Search for the cell housing the specified text and yield its (x, y) center coordinate. 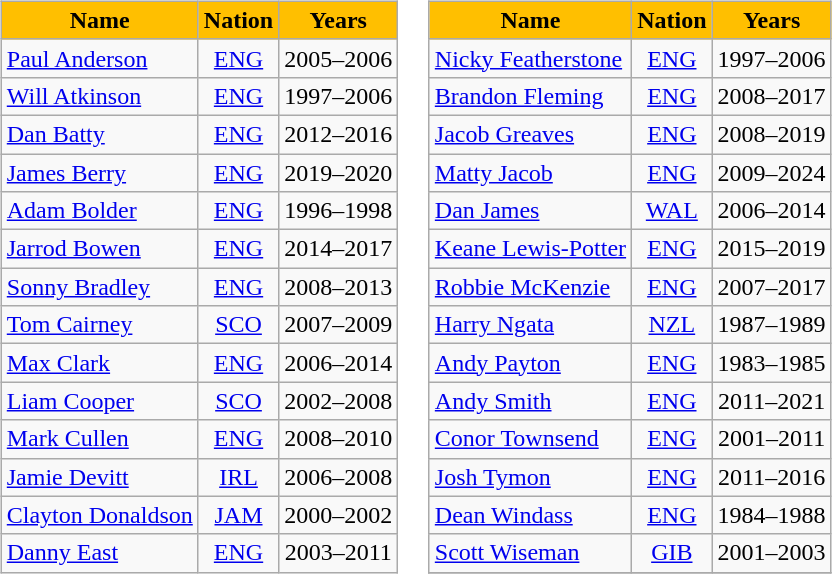
Liam Cooper (100, 401)
2012–2016 (338, 134)
Max Clark (100, 363)
1996–1998 (338, 211)
2002–2008 (338, 401)
2008–2019 (772, 134)
NZL (672, 325)
Dean Windass (530, 515)
Danny East (100, 553)
2014–2017 (338, 249)
Robbie McKenzie (530, 287)
2001–2011 (772, 439)
2011–2016 (772, 477)
Andy Payton (530, 363)
2019–2020 (338, 173)
Matty Jacob (530, 173)
2006–2008 (338, 477)
2007–2009 (338, 325)
2008–2017 (772, 96)
2005–2006 (338, 58)
Harry Ngata (530, 325)
Nicky Featherstone (530, 58)
2000–2002 (338, 515)
IRL (238, 477)
Jamie Devitt (100, 477)
Tom Cairney (100, 325)
Scott Wiseman (530, 553)
Clayton Donaldson (100, 515)
GIB (672, 553)
Brandon Fleming (530, 96)
2011–2021 (772, 401)
Will Atkinson (100, 96)
Dan Batty (100, 134)
Paul Anderson (100, 58)
Keane Lewis-Potter (530, 249)
Josh Tymon (530, 477)
Jacob Greaves (530, 134)
1987–1989 (772, 325)
JAM (238, 515)
2001–2003 (772, 553)
2007–2017 (772, 287)
Sonny Bradley (100, 287)
Dan James (530, 211)
Adam Bolder (100, 211)
Jarrod Bowen (100, 249)
WAL (672, 211)
2008–2010 (338, 439)
Andy Smith (530, 401)
2009–2024 (772, 173)
1984–1988 (772, 515)
2008–2013 (338, 287)
2003–2011 (338, 553)
2015–2019 (772, 249)
1983–1985 (772, 363)
Conor Townsend (530, 439)
James Berry (100, 173)
Mark Cullen (100, 439)
